Locate the cell with the specified text and output its (X, Y) center coordinate. 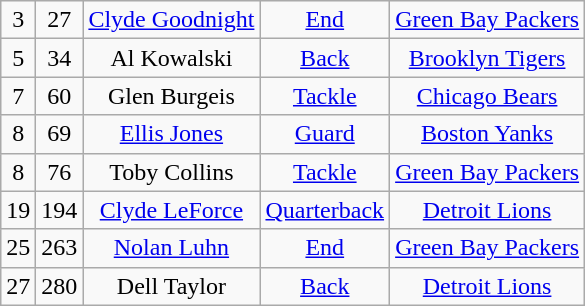
Clyde Goodnight (172, 20)
Chicago Bears (488, 96)
34 (60, 58)
Ellis Jones (172, 134)
60 (60, 96)
Quarterback (325, 210)
19 (18, 210)
5 (18, 58)
3 (18, 20)
280 (60, 286)
Nolan Luhn (172, 248)
Guard (325, 134)
Al Kowalski (172, 58)
263 (60, 248)
Dell Taylor (172, 286)
Boston Yanks (488, 134)
Glen Burgeis (172, 96)
194 (60, 210)
25 (18, 248)
Clyde LeForce (172, 210)
Toby Collins (172, 172)
69 (60, 134)
7 (18, 96)
76 (60, 172)
Brooklyn Tigers (488, 58)
